Find where the given text appears and provide that cell's center as (X, Y) coordinate. 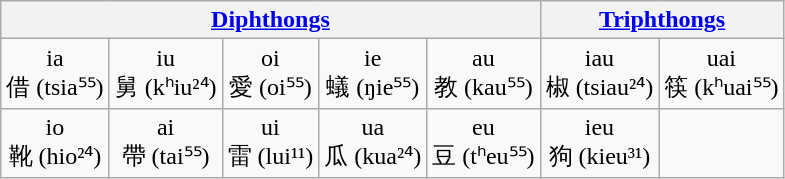
Diphthongs (270, 20)
iau椒 (tsiau²⁴) (600, 74)
ai帶 (tai⁵⁵) (166, 143)
eu豆 (tʰeu⁵⁵) (484, 143)
Triphthongs (662, 20)
ia借 (tsia⁵⁵) (55, 74)
ua瓜 (kua²⁴) (373, 143)
ieu狗 (kieu³¹) (600, 143)
io靴 (hio²⁴) (55, 143)
iu舅 (kʰiu²⁴) (166, 74)
ui雷 (lui¹¹) (270, 143)
ie蟻 (ŋie⁵⁵) (373, 74)
uai筷 (kʰuai⁵⁵) (722, 74)
au教 (kau⁵⁵) (484, 74)
oi愛 (oi⁵⁵) (270, 74)
